For the text-containing cell, return its midpoint in (x, y) coordinate format. 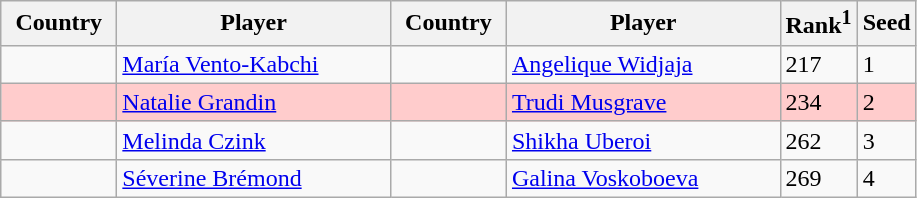
Shikha Uberoi (643, 140)
Natalie Grandin (254, 102)
262 (818, 140)
Rank1 (818, 24)
Galina Voskoboeva (643, 178)
4 (886, 178)
217 (818, 64)
234 (818, 102)
1 (886, 64)
Trudi Musgrave (643, 102)
Melinda Czink (254, 140)
3 (886, 140)
María Vento-Kabchi (254, 64)
Séverine Brémond (254, 178)
2 (886, 102)
Angelique Widjaja (643, 64)
269 (818, 178)
Seed (886, 24)
